Determine the [x, y] coordinate at the center of the cell enclosing the given text.  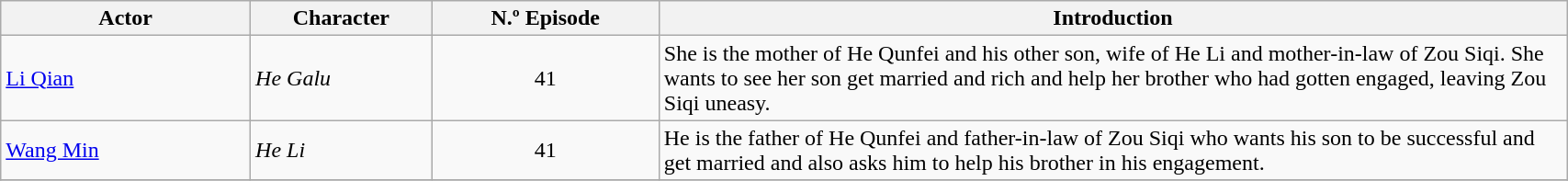
Actor [126, 18]
Introduction [1112, 18]
N.º Episode [546, 18]
Li Qian [126, 78]
He Li [342, 151]
He Galu [342, 78]
Wang Min [126, 151]
Character [342, 18]
